Provide the (X, Y) coordinate of the cell's center where the given text is located.  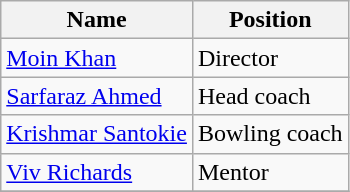
Bowling coach (270, 134)
Head coach (270, 96)
Moin Khan (97, 58)
Krishmar Santokie (97, 134)
Director (270, 58)
Mentor (270, 172)
Viv Richards (97, 172)
Sarfaraz Ahmed (97, 96)
Name (97, 20)
Position (270, 20)
